Identify which cell holds the provided text, then report its [x, y] central coordinate. 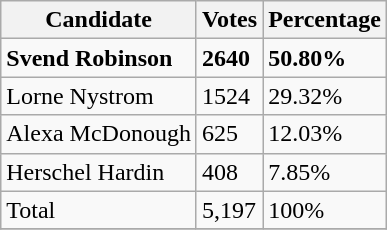
Candidate [99, 20]
7.85% [325, 172]
5,197 [229, 210]
408 [229, 172]
Total [99, 210]
2640 [229, 58]
12.03% [325, 134]
1524 [229, 96]
100% [325, 210]
Alexa McDonough [99, 134]
Svend Robinson [99, 58]
625 [229, 134]
Lorne Nystrom [99, 96]
Votes [229, 20]
Herschel Hardin [99, 172]
50.80% [325, 58]
29.32% [325, 96]
Percentage [325, 20]
